Capture the cell that displays the provided text and extract its (x, y) central coordinate. 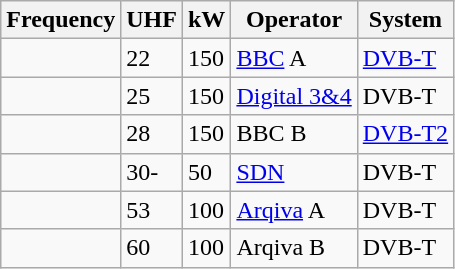
Arqiva A (294, 210)
Frequency (61, 20)
System (405, 20)
30- (152, 172)
50 (206, 172)
28 (152, 134)
UHF (152, 20)
DVB-T2 (405, 134)
60 (152, 248)
kW (206, 20)
SDN (294, 172)
Digital 3&4 (294, 96)
Arqiva B (294, 248)
BBC B (294, 134)
BBC A (294, 58)
22 (152, 58)
Operator (294, 20)
53 (152, 210)
25 (152, 96)
